Provide the (X, Y) coordinate of the cell's center where the given text is located.  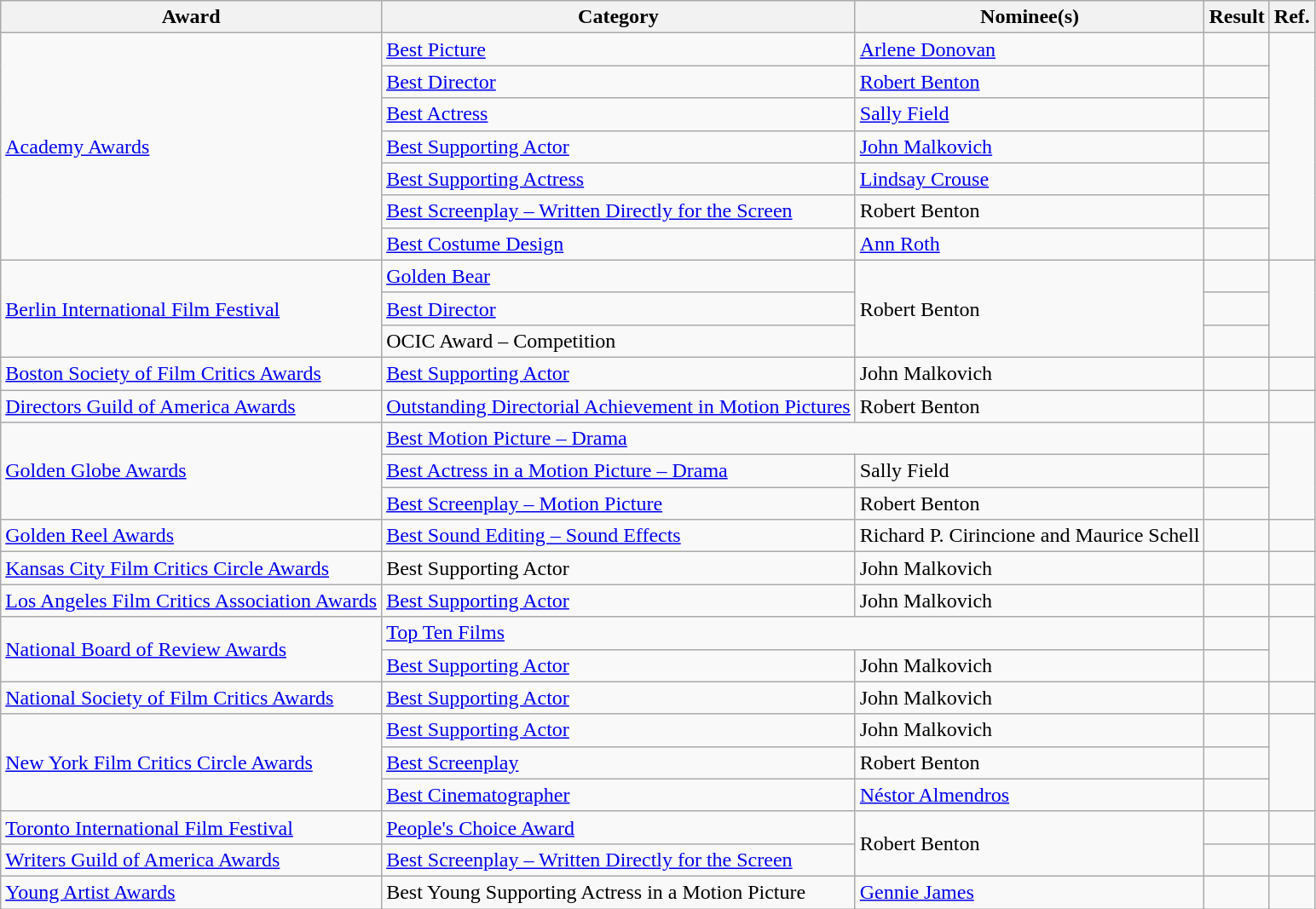
Best Young Supporting Actress in a Motion Picture (619, 892)
Writers Guild of America Awards (191, 860)
Academy Awards (191, 147)
Gennie James (1030, 892)
Richard P. Cirincione and Maurice Schell (1030, 536)
Lindsay Crouse (1030, 179)
Best Screenplay – Motion Picture (619, 503)
Nominee(s) (1030, 17)
Result (1237, 17)
Best Picture (619, 49)
People's Choice Award (619, 827)
Néstor Almendros (1030, 795)
Best Sound Editing – Sound Effects (619, 536)
Category (619, 17)
National Board of Review Awards (191, 649)
Best Actress in a Motion Picture – Drama (619, 471)
Outstanding Directorial Achievement in Motion Pictures (619, 406)
Best Supporting Actress (619, 179)
Golden Bear (619, 276)
Best Costume Design (619, 244)
Best Cinematographer (619, 795)
Los Angeles Film Critics Association Awards (191, 601)
Arlene Donovan (1030, 49)
Ann Roth (1030, 244)
Top Ten Films (793, 633)
Award (191, 17)
Boston Society of Film Critics Awards (191, 373)
Ref. (1292, 17)
Best Motion Picture – Drama (793, 439)
New York Film Critics Circle Awards (191, 762)
Berlin International Film Festival (191, 308)
National Society of Film Critics Awards (191, 698)
Golden Globe Awards (191, 471)
Best Actress (619, 114)
Directors Guild of America Awards (191, 406)
OCIC Award – Competition (619, 341)
Kansas City Film Critics Circle Awards (191, 568)
Golden Reel Awards (191, 536)
Toronto International Film Festival (191, 827)
Best Screenplay (619, 762)
Young Artist Awards (191, 892)
